Return the [X, Y] coordinate for the center point of the cell that contains the specified text.  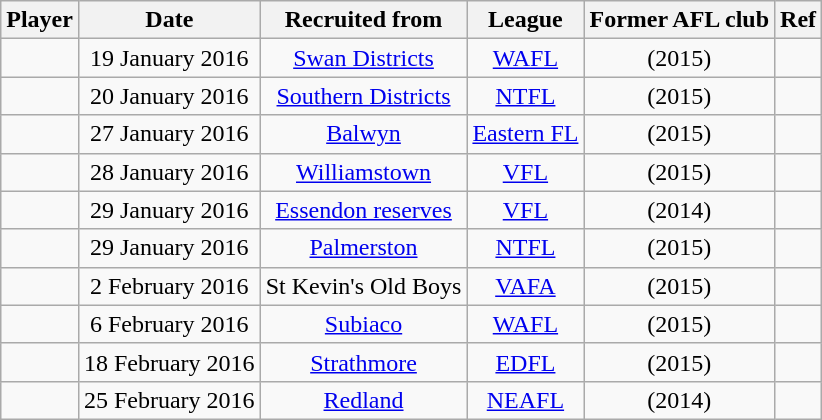
Eastern FL [526, 134]
Essendon reserves [364, 210]
Ref [798, 20]
28 January 2016 [169, 172]
2 February 2016 [169, 286]
Recruited from [364, 20]
EDFL [526, 362]
Date [169, 20]
Player [40, 20]
Palmerston [364, 248]
25 February 2016 [169, 400]
Southern Districts [364, 96]
27 January 2016 [169, 134]
Redland [364, 400]
League [526, 20]
18 February 2016 [169, 362]
Subiaco [364, 324]
20 January 2016 [169, 96]
Balwyn [364, 134]
St Kevin's Old Boys [364, 286]
19 January 2016 [169, 58]
Swan Districts [364, 58]
Williamstown [364, 172]
VAFA [526, 286]
Strathmore [364, 362]
6 February 2016 [169, 324]
Former AFL club [680, 20]
NEAFL [526, 400]
